Determine the [X, Y] coordinate at the center of the cell enclosing the given text.  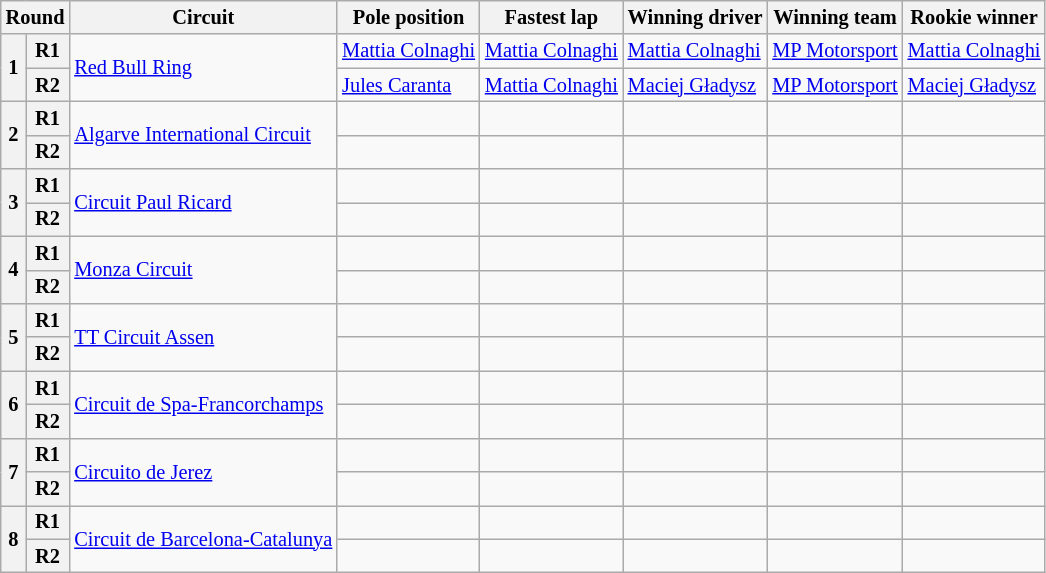
Round [36, 17]
Winning team [834, 17]
5 [14, 336]
Monza Circuit [203, 270]
Fastest lap [552, 17]
Circuit Paul Ricard [203, 202]
Algarve International Circuit [203, 134]
7 [14, 472]
TT Circuit Assen [203, 336]
8 [14, 538]
Pole position [408, 17]
3 [14, 202]
Circuit de Barcelona-Catalunya [203, 538]
Circuit de Spa-Francorchamps [203, 404]
4 [14, 270]
1 [14, 68]
Circuit [203, 17]
Winning driver [696, 17]
Rookie winner [974, 17]
6 [14, 404]
Circuito de Jerez [203, 472]
2 [14, 134]
Red Bull Ring [203, 68]
Jules Caranta [408, 85]
